Search for the cell housing the specified text and yield its [x, y] center coordinate. 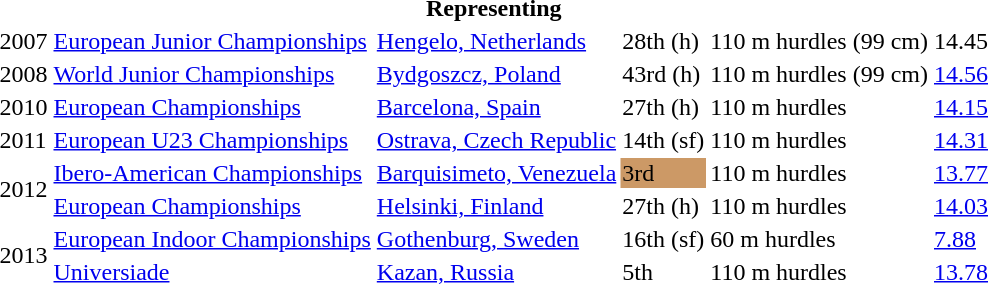
Hengelo, Netherlands [496, 41]
World Junior Championships [212, 74]
Helsinki, Finland [496, 206]
16th (sf) [664, 239]
Bydgoszcz, Poland [496, 74]
Gothenburg, Sweden [496, 239]
European U23 Championships [212, 140]
3rd [664, 173]
60 m hurdles [820, 239]
Barquisimeto, Venezuela [496, 173]
Barcelona, Spain [496, 107]
Ostrava, Czech Republic [496, 140]
43rd (h) [664, 74]
28th (h) [664, 41]
European Junior Championships [212, 41]
14th (sf) [664, 140]
Ibero-American Championships [212, 173]
European Indoor Championships [212, 239]
